Determine the [X, Y] coordinate at the center of the cell enclosing the given text.  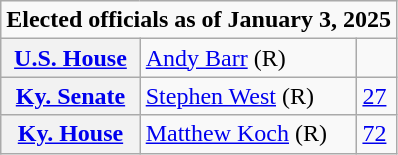
Elected officials as of January 3, 2025 [199, 20]
Ky. House [70, 134]
27 [377, 96]
Ky. Senate [70, 96]
Andy Barr (R) [248, 58]
U.S. House [70, 58]
72 [377, 134]
Matthew Koch (R) [248, 134]
Stephen West (R) [248, 96]
